For the text-containing cell, return its midpoint in [x, y] coordinate format. 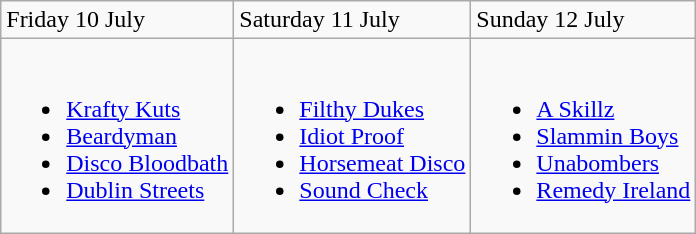
A SkillzSlammin BoysUnabombersRemedy Ireland [584, 136]
Krafty KutsBeardymanDisco BloodbathDublin Streets [118, 136]
Filthy DukesIdiot ProofHorsemeat DiscoSound Check [352, 136]
Friday 10 July [118, 20]
Saturday 11 July [352, 20]
Sunday 12 July [584, 20]
